Pinpoint the cell where the given text exists, returning its [x, y] midpoint coordinate. 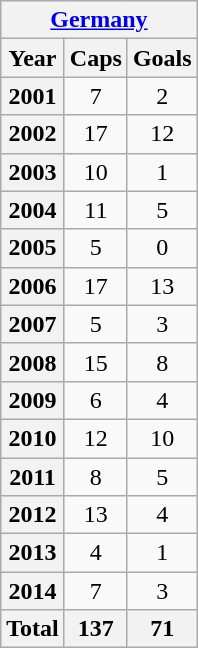
2005 [33, 248]
71 [162, 629]
2010 [33, 438]
2004 [33, 210]
137 [96, 629]
Year [33, 58]
15 [96, 362]
2002 [33, 134]
Total [33, 629]
2011 [33, 477]
6 [96, 400]
2006 [33, 286]
2 [162, 96]
11 [96, 210]
Germany [99, 20]
0 [162, 248]
Caps [96, 58]
2007 [33, 324]
2003 [33, 172]
2012 [33, 515]
2008 [33, 362]
2013 [33, 553]
2014 [33, 591]
Goals [162, 58]
2001 [33, 96]
2009 [33, 400]
